Extract the [x, y] coordinate from the center of the cell holding the provided text.  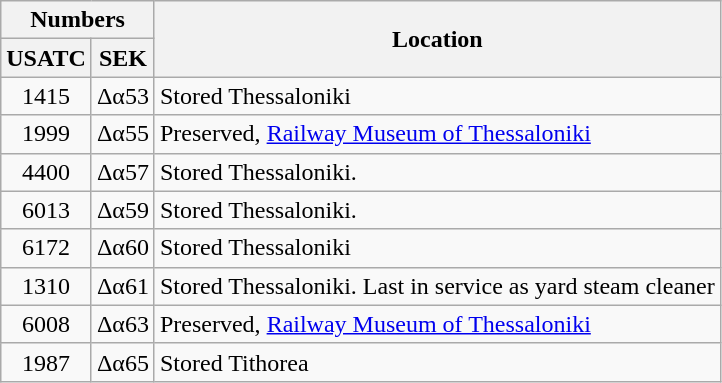
Δα65 [122, 362]
1310 [46, 286]
Δα59 [122, 210]
4400 [46, 172]
Stored Thessaloniki. Last in service as yard steam cleaner [437, 286]
1415 [46, 96]
SEK [122, 58]
USATC [46, 58]
Δα61 [122, 286]
Δα63 [122, 324]
Δα57 [122, 172]
6172 [46, 248]
6013 [46, 210]
Location [437, 39]
Δα53 [122, 96]
Numbers [78, 20]
Stored Tithorea [437, 362]
6008 [46, 324]
1999 [46, 134]
1987 [46, 362]
Δα60 [122, 248]
Δα55 [122, 134]
